Output the (x, y) coordinate of the center of the cell containing the given text.  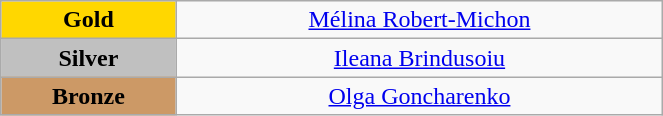
Gold (88, 20)
Bronze (88, 96)
Ileana Brindusoiu (420, 58)
Silver (88, 58)
Olga Goncharenko (420, 96)
Mélina Robert-Michon (420, 20)
